Scan for the cell matching the given text and deliver its [X, Y] coordinate at center. 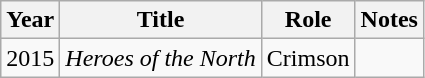
2015 [30, 58]
Notes [389, 20]
Crimson [308, 58]
Heroes of the North [160, 58]
Title [160, 20]
Role [308, 20]
Year [30, 20]
